Capture the cell that displays the provided text and extract its [x, y] central coordinate. 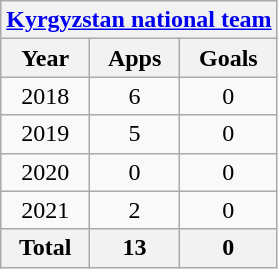
2020 [46, 172]
2019 [46, 134]
13 [135, 248]
Kyrgyzstan national team [139, 20]
2 [135, 210]
2018 [46, 96]
Total [46, 248]
2021 [46, 210]
Year [46, 58]
6 [135, 96]
5 [135, 134]
Goals [229, 58]
Apps [135, 58]
